Determine the [x, y] coordinate at the center of the cell enclosing the given text.  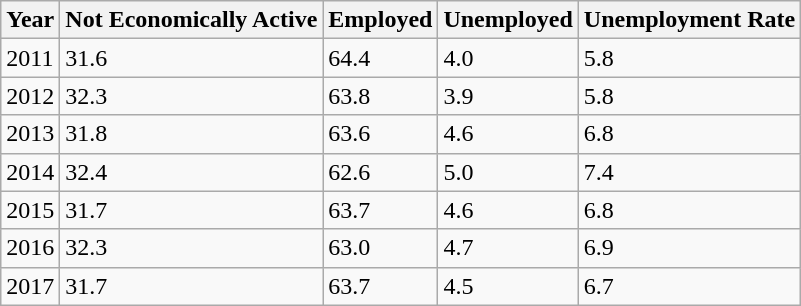
32.4 [192, 172]
4.7 [508, 248]
Unemployed [508, 20]
2011 [30, 58]
62.6 [380, 172]
Employed [380, 20]
6.7 [689, 286]
2016 [30, 248]
64.4 [380, 58]
4.5 [508, 286]
5.0 [508, 172]
6.9 [689, 248]
2013 [30, 134]
Year [30, 20]
Unemployment Rate [689, 20]
Not Economically Active [192, 20]
2012 [30, 96]
2017 [30, 286]
4.0 [508, 58]
31.8 [192, 134]
2015 [30, 210]
3.9 [508, 96]
63.6 [380, 134]
31.6 [192, 58]
63.8 [380, 96]
63.0 [380, 248]
7.4 [689, 172]
2014 [30, 172]
